Provide the (x, y) coordinate of the cell's center where the given text is located.  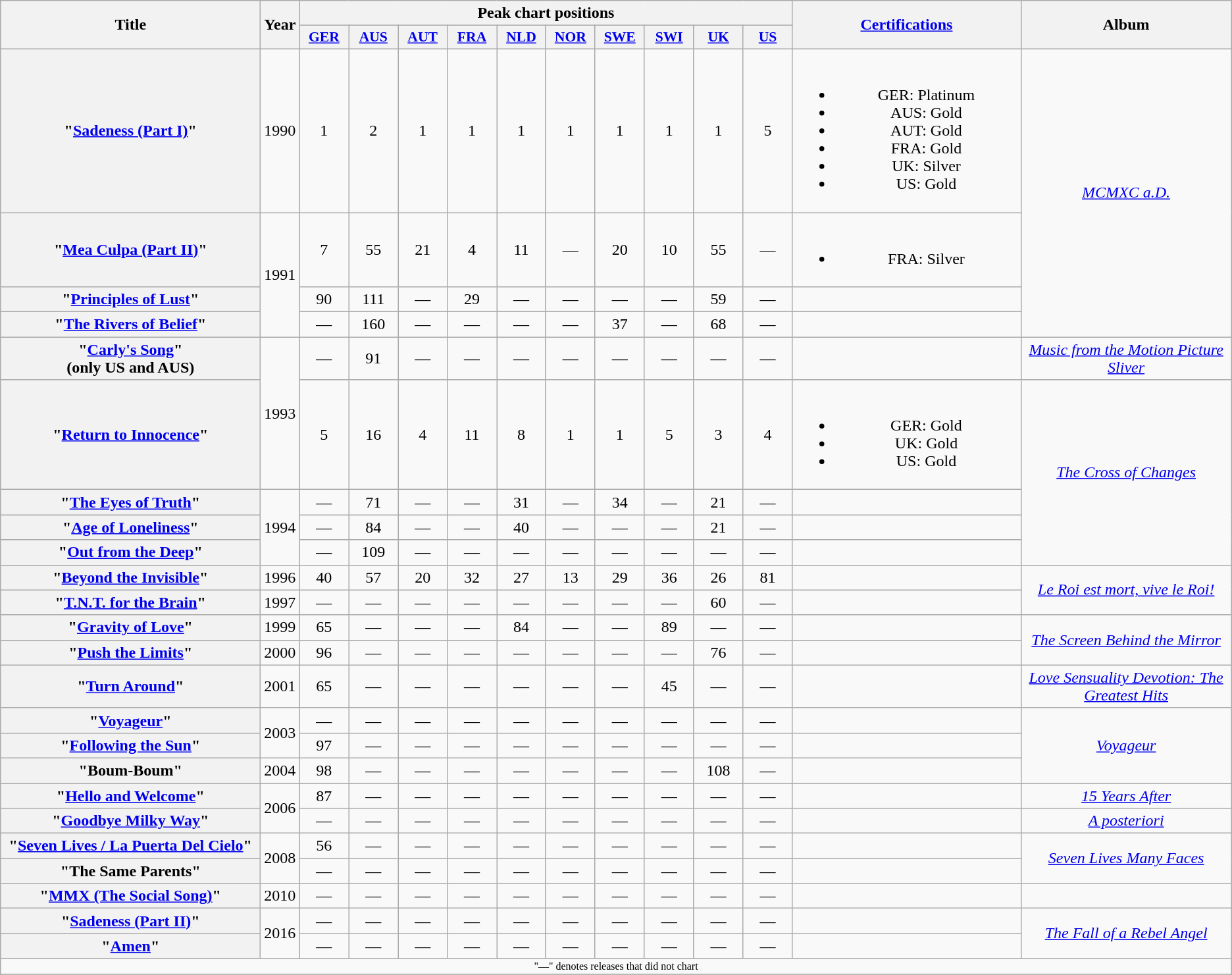
89 (669, 627)
1993 (280, 413)
2010 (280, 896)
27 (521, 577)
US (767, 38)
1999 (280, 627)
71 (374, 502)
34 (620, 502)
36 (669, 577)
57 (374, 577)
UK (719, 38)
"The Same Parents" (130, 871)
"—" denotes releases that did not chart (616, 966)
GER: GoldUK: GoldUS: Gold (907, 435)
32 (473, 577)
FRA: Silver (907, 249)
Love Sensuality Devotion: The Greatest Hits (1126, 686)
7 (324, 249)
The Screen Behind the Mirror (1126, 640)
NOR (570, 38)
111 (374, 300)
2003 (280, 733)
"Sadeness (Part II)" (130, 921)
10 (669, 249)
"Push the Limits" (130, 652)
The Fall of a Rebel Angel (1126, 934)
AUS (374, 38)
108 (719, 770)
"Following the Sun" (130, 745)
Le Roi est mort, vive le Roi! (1126, 590)
"Seven Lives / La Puerta Del Cielo" (130, 846)
1991 (280, 274)
15 Years After (1126, 796)
60 (719, 602)
2004 (280, 770)
Album (1126, 25)
3 (719, 435)
"Hello and Welcome" (130, 796)
Seven Lives Many Faces (1126, 858)
2 (374, 130)
2001 (280, 686)
NLD (521, 38)
"Mea Culpa (Part II)" (130, 249)
"Beyond the Invisible" (130, 577)
Year (280, 25)
1997 (280, 602)
26 (719, 577)
"Principles of Lust" (130, 300)
Music from the Motion Picture Sliver (1126, 358)
A posteriori (1126, 821)
"Amen" (130, 946)
"Gravity of Love" (130, 627)
"The Rivers of Belief" (130, 325)
Peak chart positions (546, 13)
1996 (280, 577)
"Age of Loneliness" (130, 527)
"Out from the Deep" (130, 552)
68 (719, 325)
76 (719, 652)
"Voyageur" (130, 720)
GER: PlatinumAUS: GoldAUT: GoldFRA: GoldUK: SilverUS: Gold (907, 130)
37 (620, 325)
"Boum-Boum" (130, 770)
"MMX (The Social Song)" (130, 896)
31 (521, 502)
45 (669, 686)
16 (374, 435)
2008 (280, 858)
87 (324, 796)
SWE (620, 38)
"Turn Around" (130, 686)
"The Eyes of Truth" (130, 502)
GER (324, 38)
Voyageur (1126, 745)
2016 (280, 934)
59 (719, 300)
FRA (473, 38)
The Cross of Changes (1126, 473)
2006 (280, 808)
"Carly's Song" (only US and AUS) (130, 358)
1994 (280, 527)
90 (324, 300)
109 (374, 552)
2000 (280, 652)
56 (324, 846)
"Goodbye Milky Way" (130, 821)
SWI (669, 38)
"Return to Innocence" (130, 435)
91 (374, 358)
Certifications (907, 25)
8 (521, 435)
1990 (280, 130)
Title (130, 25)
AUT (423, 38)
160 (374, 325)
81 (767, 577)
96 (324, 652)
MCMXC a.D. (1126, 192)
"Sadeness (Part I)" (130, 130)
97 (324, 745)
13 (570, 577)
98 (324, 770)
"T.N.T. for the Brain" (130, 602)
